Provide the (X, Y) coordinate of the cell's center where the given text is located.  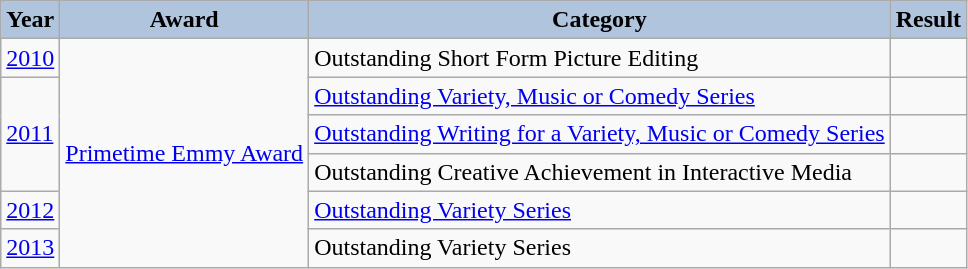
2010 (30, 58)
Award (184, 20)
Year (30, 20)
2011 (30, 134)
2013 (30, 248)
Outstanding Writing for a Variety, Music or Comedy Series (600, 134)
Outstanding Creative Achievement in Interactive Media (600, 172)
Outstanding Short Form Picture Editing (600, 58)
Category (600, 20)
2012 (30, 210)
Outstanding Variety, Music or Comedy Series (600, 96)
Result (928, 20)
Primetime Emmy Award (184, 153)
